Extract the (x, y) coordinate from the center of the cell holding the provided text.  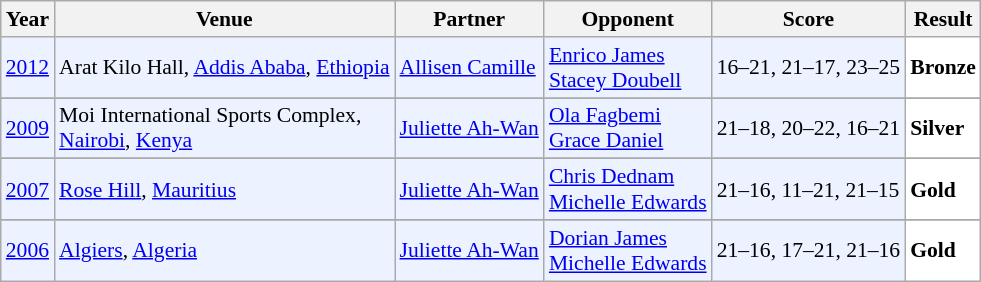
21–16, 11–21, 21–15 (809, 190)
Chris Dednam Michelle Edwards (628, 190)
21–16, 17–21, 21–16 (809, 250)
Bronze (943, 68)
Partner (470, 19)
2007 (28, 190)
Year (28, 19)
16–21, 21–17, 23–25 (809, 68)
Opponent (628, 19)
Rose Hill, Mauritius (224, 190)
Silver (943, 128)
Arat Kilo Hall, Addis Ababa, Ethiopia (224, 68)
21–18, 20–22, 16–21 (809, 128)
2006 (28, 250)
Score (809, 19)
Moi International Sports Complex,Nairobi, Kenya (224, 128)
Dorian James Michelle Edwards (628, 250)
Result (943, 19)
Venue (224, 19)
Ola Fagbemi Grace Daniel (628, 128)
Allisen Camille (470, 68)
Algiers, Algeria (224, 250)
2012 (28, 68)
Enrico James Stacey Doubell (628, 68)
2009 (28, 128)
